For the text-containing cell, return its midpoint in (X, Y) coordinate format. 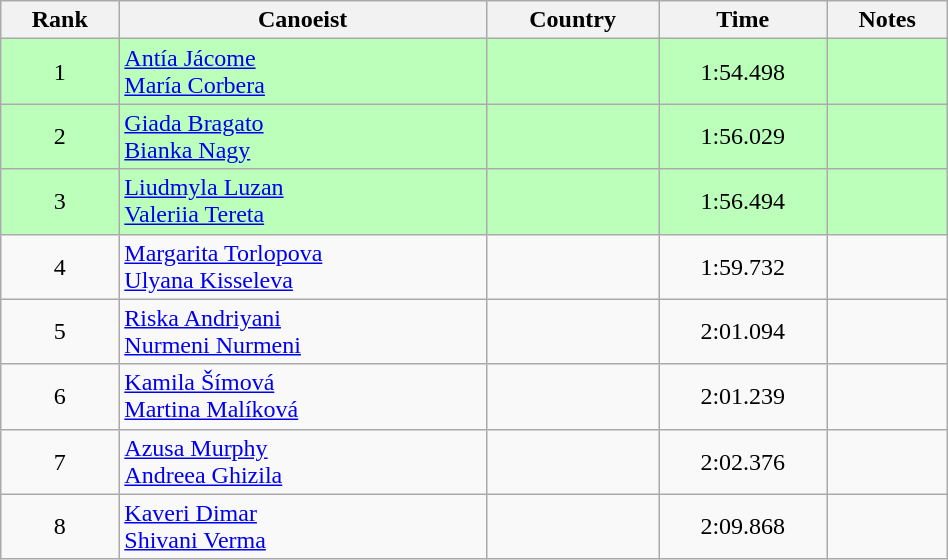
6 (60, 396)
Antía JácomeMaría Corbera (303, 72)
Kamila ŠímováMartina Malíková (303, 396)
2:01.094 (743, 332)
7 (60, 462)
1:59.732 (743, 266)
Kaveri DimarShivani Verma (303, 526)
1:54.498 (743, 72)
Country (573, 20)
2:02.376 (743, 462)
Riska AndriyaniNurmeni Nurmeni (303, 332)
2 (60, 136)
1 (60, 72)
Giada BragatoBianka Nagy (303, 136)
Azusa MurphyAndreea Ghizila (303, 462)
Notes (887, 20)
Time (743, 20)
Margarita TorlopovaUlyana Kisseleva (303, 266)
1:56.494 (743, 202)
8 (60, 526)
Liudmyla LuzanValeriia Tereta (303, 202)
3 (60, 202)
5 (60, 332)
4 (60, 266)
Rank (60, 20)
1:56.029 (743, 136)
2:01.239 (743, 396)
Canoeist (303, 20)
2:09.868 (743, 526)
